Extract the (X, Y) coordinate from the center of the cell holding the provided text.  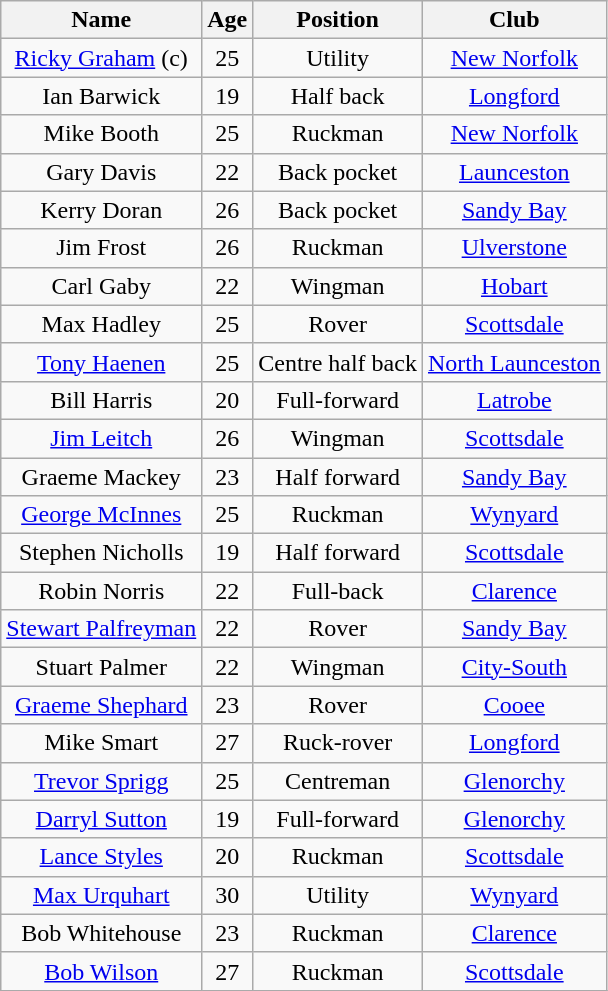
Ricky Graham (c) (102, 58)
Graeme Mackey (102, 477)
Mike Booth (102, 134)
Max Urquhart (102, 895)
Jim Leitch (102, 438)
Ulverstone (514, 248)
Hobart (514, 286)
30 (228, 895)
Cooee (514, 705)
Stephen Nicholls (102, 553)
Age (228, 20)
Max Hadley (102, 324)
Name (102, 20)
Stuart Palmer (102, 667)
Centre half back (338, 362)
Ian Barwick (102, 96)
Trevor Sprigg (102, 781)
Graeme Shephard (102, 705)
Ruck-rover (338, 743)
Centreman (338, 781)
Carl Gaby (102, 286)
Jim Frost (102, 248)
Lance Styles (102, 857)
George McInnes (102, 515)
Darryl Sutton (102, 819)
Gary Davis (102, 172)
Latrobe (514, 400)
Mike Smart (102, 743)
Robin Norris (102, 591)
Full-back (338, 591)
Position (338, 20)
Launceston (514, 172)
City-South (514, 667)
Bob Whitehouse (102, 933)
Stewart Palfreyman (102, 629)
Tony Haenen (102, 362)
North Launceston (514, 362)
Kerry Doran (102, 210)
Bill Harris (102, 400)
Half back (338, 96)
Club (514, 20)
Bob Wilson (102, 971)
